Pinpoint the cell where the given text exists, returning its (x, y) midpoint coordinate. 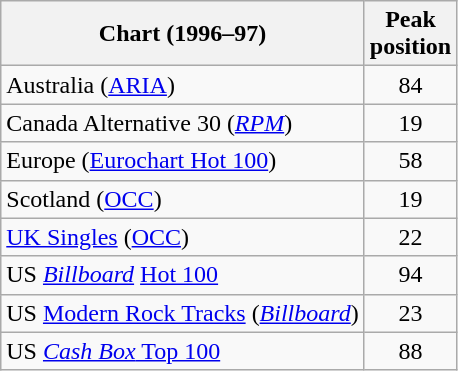
Australia (ARIA) (183, 85)
94 (410, 275)
22 (410, 237)
Peakposition (410, 34)
84 (410, 85)
58 (410, 161)
23 (410, 313)
Europe (Eurochart Hot 100) (183, 161)
88 (410, 351)
US Billboard Hot 100 (183, 275)
Chart (1996–97) (183, 34)
Scotland (OCC) (183, 199)
US Modern Rock Tracks (Billboard) (183, 313)
US Cash Box Top 100 (183, 351)
Canada Alternative 30 (RPM) (183, 123)
UK Singles (OCC) (183, 237)
